Search for the cell housing the specified text and yield its [x, y] center coordinate. 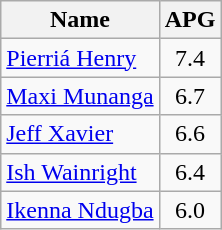
Ish Wainright [80, 172]
6.4 [190, 172]
Maxi Munanga [80, 96]
7.4 [190, 58]
Pierriá Henry [80, 58]
6.6 [190, 134]
6.0 [190, 210]
Name [80, 20]
Ikenna Ndugba [80, 210]
Jeff Xavier [80, 134]
APG [190, 20]
6.7 [190, 96]
